Pinpoint the cell where the given text exists, returning its [X, Y] midpoint coordinate. 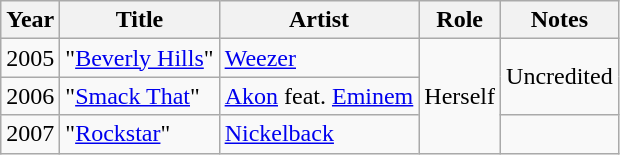
Akon feat. Eminem [319, 96]
Weezer [319, 58]
"Smack That" [140, 96]
Herself [460, 96]
2006 [30, 96]
Role [460, 20]
Title [140, 20]
2007 [30, 134]
"Beverly Hills" [140, 58]
Artist [319, 20]
Uncredited [560, 77]
2005 [30, 58]
Year [30, 20]
"Rockstar" [140, 134]
Nickelback [319, 134]
Notes [560, 20]
